Pinpoint the cell where the given text exists, returning its (X, Y) midpoint coordinate. 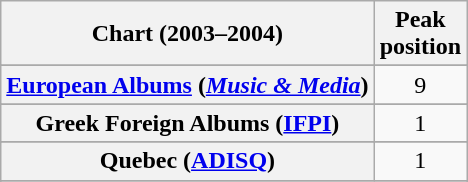
Greek Foreign Albums (IFPI) (188, 123)
Quebec (ADISQ) (188, 161)
European Albums (Music & Media) (188, 85)
Chart (2003–2004) (188, 34)
9 (420, 85)
Peakposition (420, 34)
